Pinpoint the cell where the given text exists, returning its [x, y] midpoint coordinate. 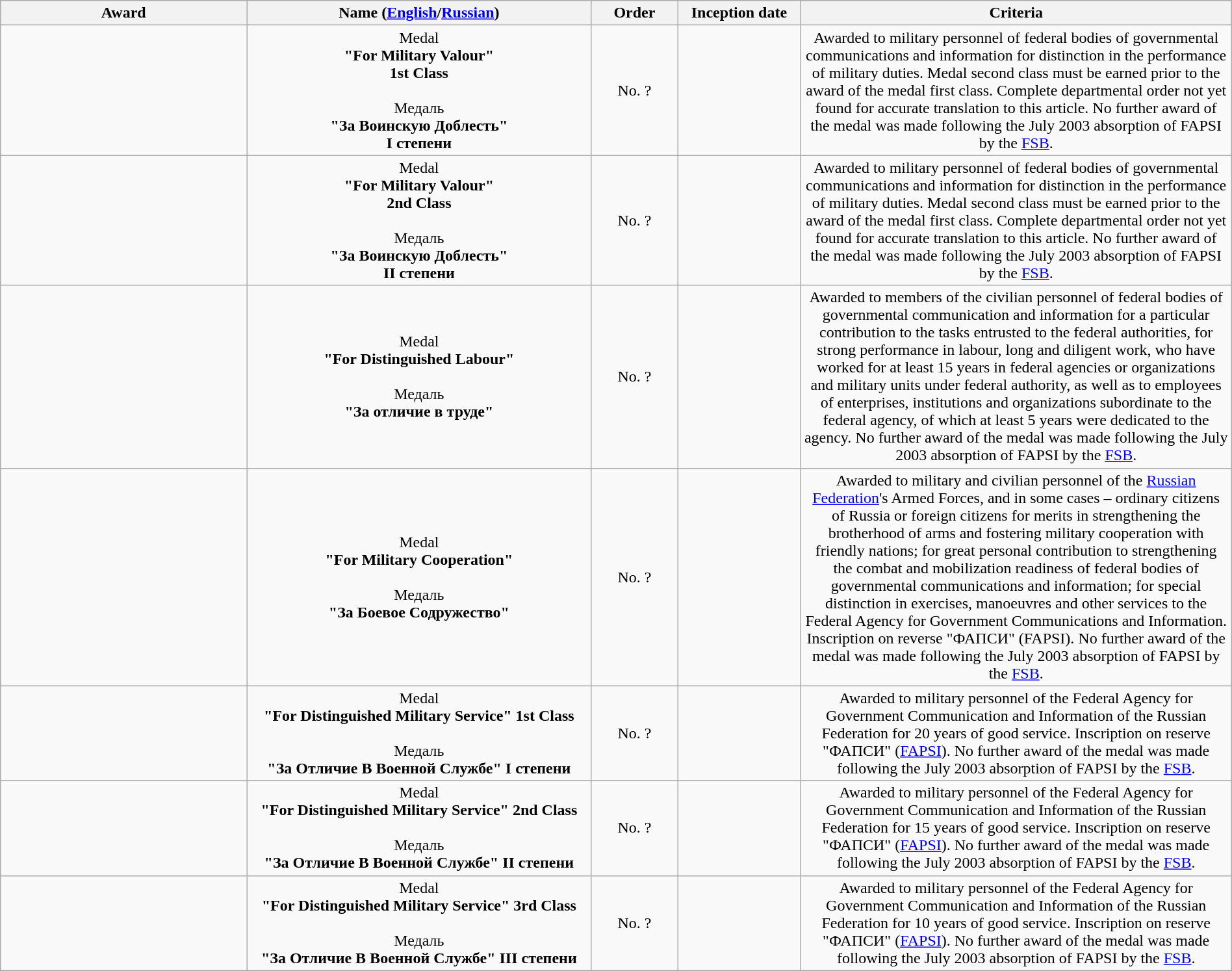
Name (English/Russian) [419, 13]
Medal"For Distinguished Labour"Медаль"За отличие в труде" [419, 377]
Inception date [739, 13]
Medal"For Distinguished Military Service" 3rd ClassМедаль"За Отличие В Военной Службе" III степени [419, 923]
Award [123, 13]
Medal"For Military Valour"2nd ClassМедаль"За Воинскую Доблесть"II степени [419, 220]
Order [634, 13]
Medal"For Distinguished Military Service" 1st ClassМедаль"За Отличие В Военной Службе" I степени [419, 733]
Criteria [1016, 13]
Medal"For Distinguished Military Service" 2nd ClassМедаль"За Отличие В Военной Службе" II степени [419, 828]
Medal"For Military Valour"1st ClassМедаль"За Воинскую Доблесть"I степени [419, 90]
Medal"For Military Cooperation"Медаль"За Боевое Содружество" [419, 577]
